Locate the cell with the specified text and output its (X, Y) center coordinate. 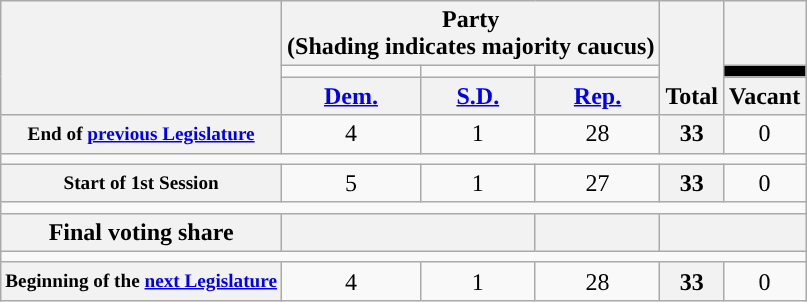
27 (598, 183)
Rep. (598, 96)
S.D. (478, 96)
Dem. (352, 96)
5 (352, 183)
Total (692, 58)
End of previous Legislature (142, 134)
Beginning of the next Legislature (142, 281)
Party (Shading indicates majority caucus) (471, 34)
Start of 1st Session (142, 183)
Vacant (764, 96)
Final voting share (142, 232)
